Locate the cell with the specified text and output its (x, y) center coordinate. 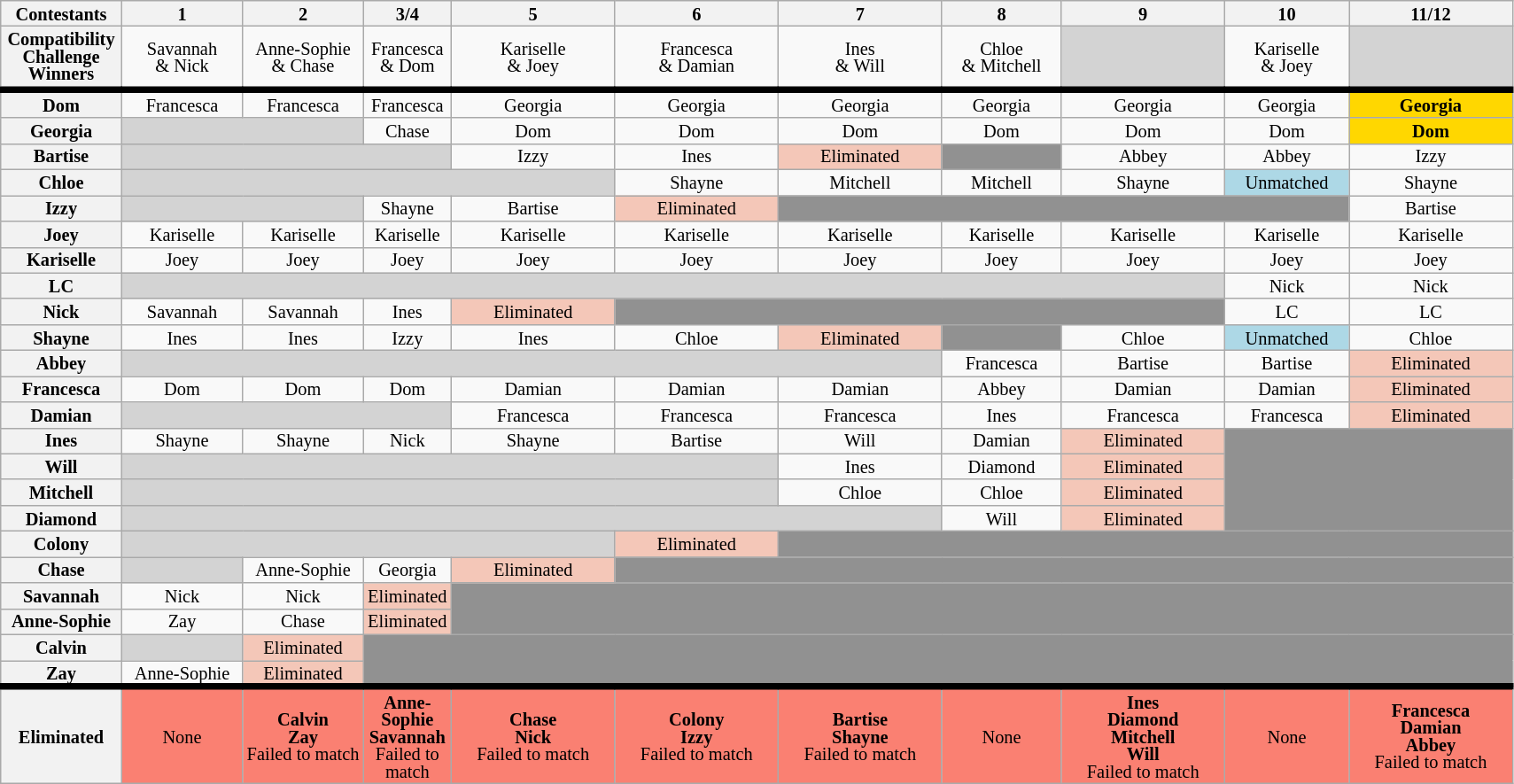
Contestants (61, 12)
10 (1286, 12)
Ines& Will (861, 58)
1 (182, 12)
5 (533, 12)
11/12 (1432, 12)
Chloe& Mitchell (1001, 58)
Savannah& Nick (182, 58)
3/4 (408, 12)
ColonyIzzyFailed to match (696, 734)
ChaseNickFailed to match (533, 734)
Calvin (61, 647)
Anne-Sophie& Chase (303, 58)
Francesca& Damian (696, 58)
7 (861, 12)
CompatibilityChallengeWinners (61, 58)
Anne-SophieSavannahFailed to match (408, 734)
CalvinZayFailed to match (303, 734)
BartiseShayneFailed to match (861, 734)
9 (1143, 12)
8 (1001, 12)
6 (696, 12)
Colony (61, 544)
Francesca& Dom (408, 58)
2 (303, 12)
InesDiamondMitchellWillFailed to match (1143, 734)
FrancescaDamianAbbeyFailed to match (1432, 734)
